Find where the given text appears and provide that cell's center as [x, y] coordinate. 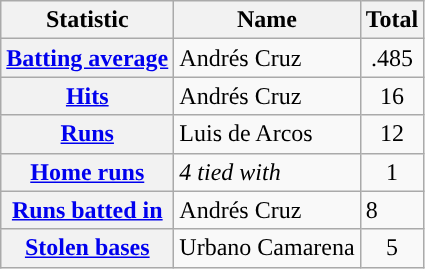
8 [392, 210]
Home runs [88, 172]
Runs batted in [88, 210]
1 [392, 172]
Total [392, 20]
Runs [88, 134]
Hits [88, 96]
Statistic [88, 20]
12 [392, 134]
5 [392, 248]
4 tied with [267, 172]
Luis de Arcos [267, 134]
Urbano Camarena [267, 248]
Stolen bases [88, 248]
.485 [392, 58]
Name [267, 20]
16 [392, 96]
Batting average [88, 58]
